Extract the [x, y] coordinate from the center of the cell holding the provided text.  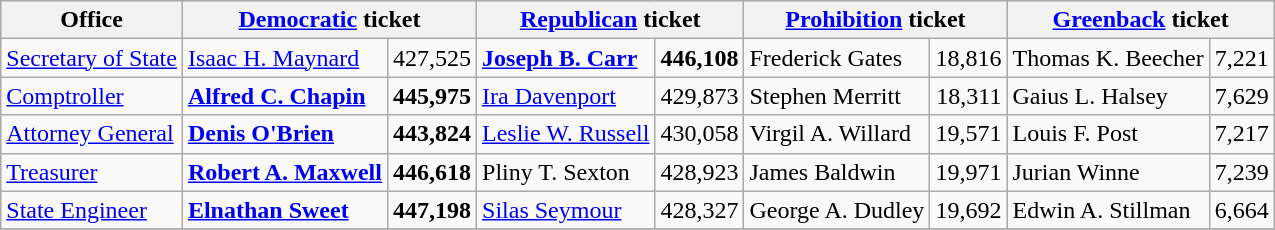
7,221 [1242, 58]
George A. Dudley [837, 210]
Stephen Merritt [837, 96]
Democratic ticket [329, 20]
Office [92, 20]
18,311 [968, 96]
6,664 [1242, 210]
427,525 [432, 58]
James Baldwin [837, 172]
Greenback ticket [1140, 20]
Elnathan Sweet [284, 210]
Secretary of State [92, 58]
Virgil A. Willard [837, 134]
Jurian Winne [1108, 172]
State Engineer [92, 210]
Robert A. Maxwell [284, 172]
429,873 [700, 96]
Leslie W. Russell [566, 134]
19,571 [968, 134]
Ira Davenport [566, 96]
Pliny T. Sexton [566, 172]
Gaius L. Halsey [1108, 96]
7,239 [1242, 172]
Frederick Gates [837, 58]
19,692 [968, 210]
445,975 [432, 96]
428,923 [700, 172]
446,108 [700, 58]
430,058 [700, 134]
Denis O'Brien [284, 134]
Silas Seymour [566, 210]
446,618 [432, 172]
443,824 [432, 134]
18,816 [968, 58]
Isaac H. Maynard [284, 58]
Treasurer [92, 172]
7,629 [1242, 96]
447,198 [432, 210]
Prohibition ticket [876, 20]
Joseph B. Carr [566, 58]
19,971 [968, 172]
Comptroller [92, 96]
Louis F. Post [1108, 134]
428,327 [700, 210]
Alfred C. Chapin [284, 96]
Attorney General [92, 134]
Edwin A. Stillman [1108, 210]
7,217 [1242, 134]
Thomas K. Beecher [1108, 58]
Republican ticket [610, 20]
